Find where the given text appears and provide that cell's center as (x, y) coordinate. 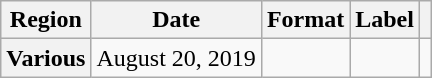
Format (305, 20)
Region (46, 20)
Label (385, 20)
Various (46, 58)
Date (176, 20)
August 20, 2019 (176, 58)
